Pinpoint the cell where the given text exists, returning its (x, y) midpoint coordinate. 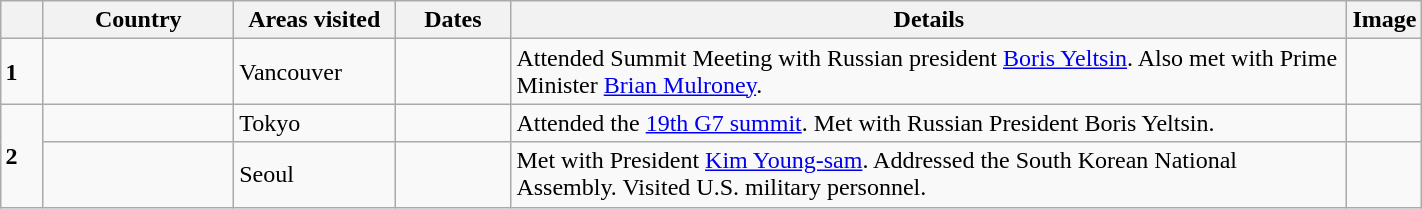
Met with President Kim Young-sam. Addressed the South Korean National Assembly. Visited U.S. military personnel. (929, 174)
Image (1384, 20)
Attended the 19th G7 summit. Met with Russian President Boris Yeltsin. (929, 123)
2 (22, 156)
Seoul (314, 174)
Vancouver (314, 72)
Areas visited (314, 20)
Tokyo (314, 123)
Country (138, 20)
Details (929, 20)
Attended Summit Meeting with Russian president Boris Yeltsin. Also met with Prime Minister Brian Mulroney. (929, 72)
1 (22, 72)
Dates (453, 20)
